Locate the cell with the specified text and output its [x, y] center coordinate. 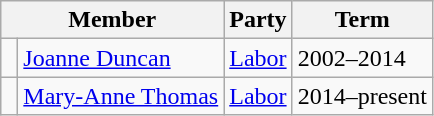
2014–present [362, 96]
Mary-Anne Thomas [121, 96]
Term [362, 20]
Party [258, 20]
Member [112, 20]
2002–2014 [362, 58]
Joanne Duncan [121, 58]
